Return the (x, y) coordinate for the center point of the cell that contains the specified text.  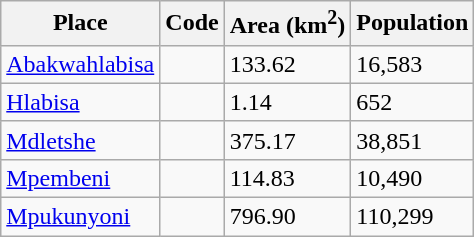
Hlabisa (80, 102)
Code (192, 24)
Place (80, 24)
38,851 (412, 140)
375.17 (288, 140)
Mpembeni (80, 178)
796.90 (288, 217)
Abakwahlabisa (80, 64)
110,299 (412, 217)
652 (412, 102)
Mpukunyoni (80, 217)
Area (km2) (288, 24)
Population (412, 24)
16,583 (412, 64)
Mdletshe (80, 140)
10,490 (412, 178)
114.83 (288, 178)
133.62 (288, 64)
1.14 (288, 102)
